Return [X, Y] of the center of cell containing provided text 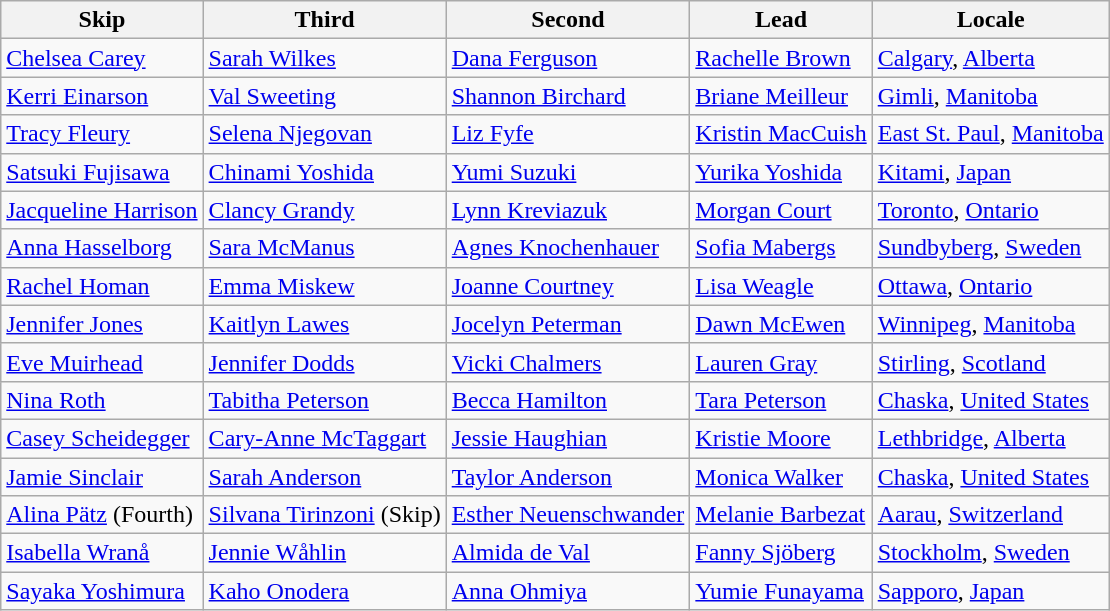
Lisa Weagle [781, 286]
Kitami, Japan [990, 172]
Kristie Moore [781, 438]
Anna Hasselborg [102, 248]
Fanny Sjöberg [781, 553]
Dawn McEwen [781, 324]
Vicki Chalmers [568, 362]
East St. Paul, Manitoba [990, 134]
Alina Pätz (Fourth) [102, 515]
Taylor Anderson [568, 477]
Emma Miskew [324, 286]
Stirling, Scotland [990, 362]
Jamie Sinclair [102, 477]
Rachelle Brown [781, 58]
Gimli, Manitoba [990, 96]
Agnes Knochenhauer [568, 248]
Winnipeg, Manitoba [990, 324]
Shannon Birchard [568, 96]
Yurika Yoshida [781, 172]
Calgary, Alberta [990, 58]
Almida de Val [568, 553]
Isabella Wranå [102, 553]
Nina Roth [102, 400]
Third [324, 20]
Lethbridge, Alberta [990, 438]
Sundbyberg, Sweden [990, 248]
Satsuki Fujisawa [102, 172]
Cary-Anne McTaggart [324, 438]
Silvana Tirinzoni (Skip) [324, 515]
Dana Ferguson [568, 58]
Kristin MacCuish [781, 134]
Tabitha Peterson [324, 400]
Liz Fyfe [568, 134]
Selena Njegovan [324, 134]
Briane Meilleur [781, 96]
Jennifer Dodds [324, 362]
Aarau, Switzerland [990, 515]
Sayaka Yoshimura [102, 591]
Tracy Fleury [102, 134]
Locale [990, 20]
Val Sweeting [324, 96]
Sapporo, Japan [990, 591]
Jennifer Jones [102, 324]
Sofia Mabergs [781, 248]
Kerri Einarson [102, 96]
Becca Hamilton [568, 400]
Casey Scheidegger [102, 438]
Ottawa, Ontario [990, 286]
Stockholm, Sweden [990, 553]
Monica Walker [781, 477]
Jessie Haughian [568, 438]
Yumi Suzuki [568, 172]
Chinami Yoshida [324, 172]
Esther Neuenschwander [568, 515]
Toronto, Ontario [990, 210]
Anna Ohmiya [568, 591]
Sara McManus [324, 248]
Lauren Gray [781, 362]
Joanne Courtney [568, 286]
Second [568, 20]
Jennie Wåhlin [324, 553]
Chelsea Carey [102, 58]
Morgan Court [781, 210]
Sarah Wilkes [324, 58]
Kaitlyn Lawes [324, 324]
Tara Peterson [781, 400]
Sarah Anderson [324, 477]
Kaho Onodera [324, 591]
Jocelyn Peterman [568, 324]
Skip [102, 20]
Melanie Barbezat [781, 515]
Jacqueline Harrison [102, 210]
Yumie Funayama [781, 591]
Lead [781, 20]
Rachel Homan [102, 286]
Clancy Grandy [324, 210]
Eve Muirhead [102, 362]
Lynn Kreviazuk [568, 210]
